Locate the cell with the specified text and output its (x, y) center coordinate. 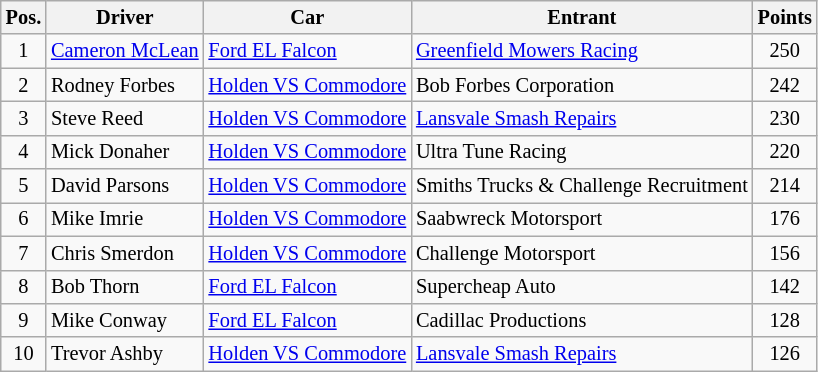
3 (24, 118)
Driver (124, 17)
10 (24, 354)
Bob Forbes Corporation (582, 85)
David Parsons (124, 186)
8 (24, 287)
230 (785, 118)
Cameron McLean (124, 51)
9 (24, 320)
Challenge Motorsport (582, 253)
Bob Thorn (124, 287)
128 (785, 320)
156 (785, 253)
Car (308, 17)
220 (785, 152)
5 (24, 186)
Steve Reed (124, 118)
142 (785, 287)
126 (785, 354)
Saabwreck Motorsport (582, 219)
250 (785, 51)
Entrant (582, 17)
Ultra Tune Racing (582, 152)
Cadillac Productions (582, 320)
Smiths Trucks & Challenge Recruitment (582, 186)
Greenfield Mowers Racing (582, 51)
214 (785, 186)
6 (24, 219)
Pos. (24, 17)
Mick Donaher (124, 152)
Mike Conway (124, 320)
Trevor Ashby (124, 354)
Chris Smerdon (124, 253)
Mike Imrie (124, 219)
176 (785, 219)
4 (24, 152)
Points (785, 17)
Rodney Forbes (124, 85)
2 (24, 85)
1 (24, 51)
7 (24, 253)
242 (785, 85)
Supercheap Auto (582, 287)
